Scan for the cell matching the given text and deliver its (X, Y) coordinate at center. 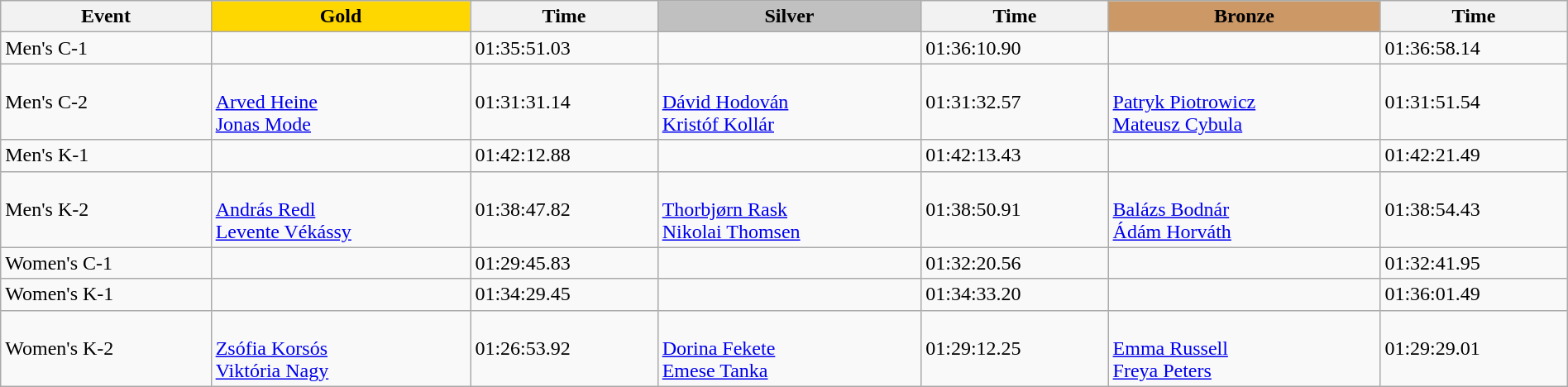
01:31:32.57 (1015, 102)
01:32:41.95 (1474, 263)
01:38:50.91 (1015, 209)
Silver (789, 17)
01:29:29.01 (1474, 348)
01:32:20.56 (1015, 263)
Bronze (1244, 17)
Event (106, 17)
Dorina FeketeEmese Tanka (789, 348)
01:36:10.90 (1015, 48)
01:26:53.92 (564, 348)
01:34:29.45 (564, 294)
Women's K-2 (106, 348)
András RedlLevente Vékássy (341, 209)
01:31:51.54 (1474, 102)
Men's K-2 (106, 209)
01:38:47.82 (564, 209)
01:42:21.49 (1474, 155)
Balázs BodnárÁdám Horváth (1244, 209)
01:31:31.14 (564, 102)
Arved HeineJonas Mode (341, 102)
01:38:54.43 (1474, 209)
Men's C-2 (106, 102)
Emma RussellFreya Peters (1244, 348)
01:42:12.88 (564, 155)
01:34:33.20 (1015, 294)
Women's K-1 (106, 294)
Zsófia KorsósViktória Nagy (341, 348)
Gold (341, 17)
Patryk PiotrowiczMateusz Cybula (1244, 102)
01:29:12.25 (1015, 348)
Women's C-1 (106, 263)
01:29:45.83 (564, 263)
01:36:58.14 (1474, 48)
01:35:51.03 (564, 48)
Men's C-1 (106, 48)
01:42:13.43 (1015, 155)
Dávid HodovánKristóf Kollár (789, 102)
Thorbjørn RaskNikolai Thomsen (789, 209)
Men's K-1 (106, 155)
01:36:01.49 (1474, 294)
